Return the (X, Y) coordinate for the center point of the cell that contains the specified text.  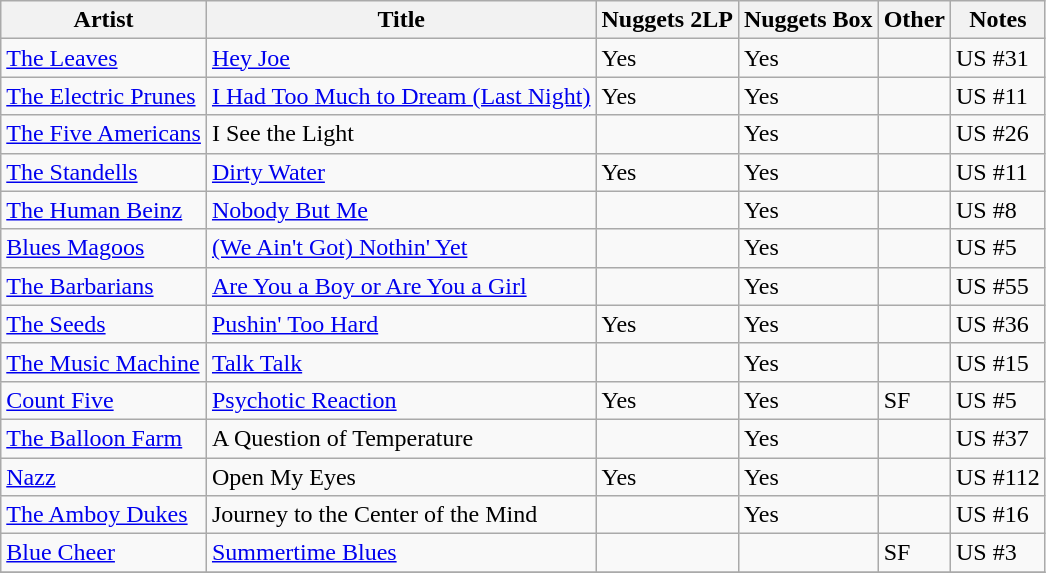
Journey to the Center of the Mind (401, 515)
Hey Joe (401, 58)
Talk Talk (401, 362)
Dirty Water (401, 172)
Open My Eyes (401, 477)
US #26 (998, 134)
Title (401, 20)
Psychotic Reaction (401, 400)
The Five Americans (104, 134)
Artist (104, 20)
The Balloon Farm (104, 438)
Nuggets 2LP (667, 20)
US #31 (998, 58)
Nazz (104, 477)
The Barbarians (104, 286)
Are You a Boy or Are You a Girl (401, 286)
Summertime Blues (401, 553)
US #112 (998, 477)
Notes (998, 20)
Nobody But Me (401, 210)
US #8 (998, 210)
Other (914, 20)
US #16 (998, 515)
Count Five (104, 400)
US #37 (998, 438)
Nuggets Box (808, 20)
The Music Machine (104, 362)
I Had Too Much to Dream (Last Night) (401, 96)
(We Ain't Got) Nothin' Yet (401, 248)
Pushin' Too Hard (401, 324)
The Human Beinz (104, 210)
The Electric Prunes (104, 96)
The Leaves (104, 58)
US #55 (998, 286)
US #3 (998, 553)
The Amboy Dukes (104, 515)
Blue Cheer (104, 553)
US #36 (998, 324)
The Standells (104, 172)
I See the Light (401, 134)
The Seeds (104, 324)
US #15 (998, 362)
Blues Magoos (104, 248)
A Question of Temperature (401, 438)
